Find where the given text appears and provide that cell's center as [X, Y] coordinate. 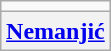
Nemanjić [56, 31]
